Search for the cell housing the specified text and yield its [x, y] center coordinate. 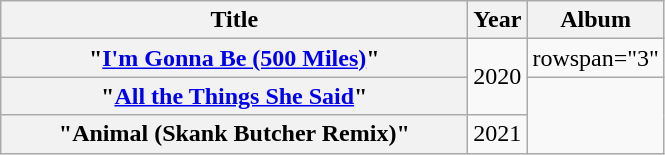
Year [498, 20]
2020 [498, 77]
Album [596, 20]
2021 [498, 134]
rowspan="3" [596, 58]
"All the Things She Said" [234, 96]
Title [234, 20]
"I'm Gonna Be (500 Miles)" [234, 58]
"Animal (Skank Butcher Remix)" [234, 134]
